Locate the cell with the specified text and output its (X, Y) center coordinate. 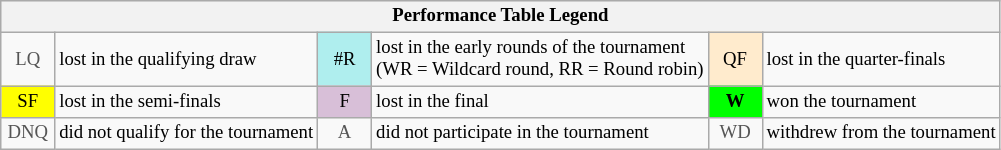
SF (28, 102)
Performance Table Legend (500, 16)
lost in the semi-finals (186, 102)
LQ (28, 60)
lost in the early rounds of the tournament(WR = Wildcard round, RR = Round robin) (540, 60)
A (345, 134)
F (345, 102)
withdrew from the tournament (881, 134)
did not participate in the tournament (540, 134)
did not qualify for the tournament (186, 134)
lost in the qualifying draw (186, 60)
lost in the quarter-finals (881, 60)
DNQ (28, 134)
won the tournament (881, 102)
WD (735, 134)
lost in the final (540, 102)
QF (735, 60)
W (735, 102)
#R (345, 60)
